Output the [X, Y] coordinate of the center of the cell containing the given text.  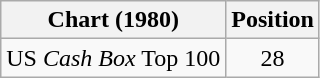
28 [273, 58]
US Cash Box Top 100 [114, 58]
Position [273, 20]
Chart (1980) [114, 20]
